Provide the (x, y) coordinate of the cell's center where the given text is located.  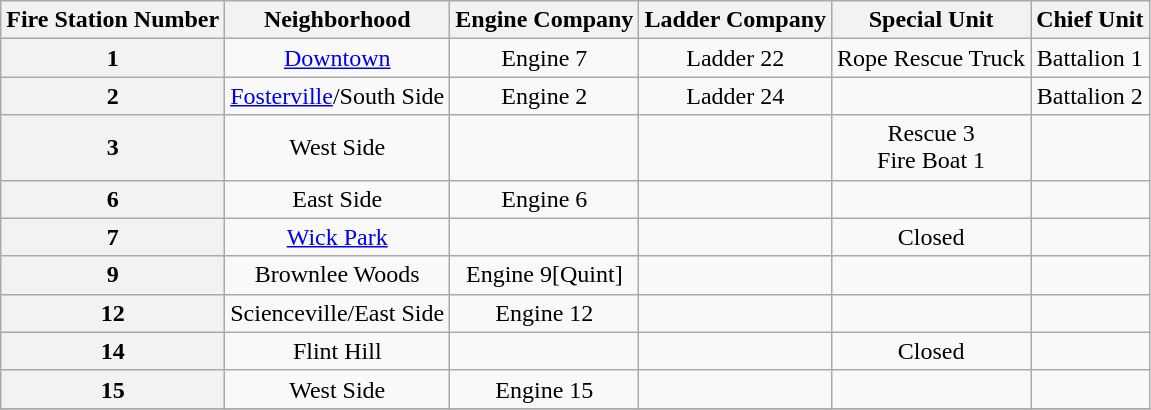
Brownlee Woods (338, 275)
Special Unit (932, 20)
Scienceville/East Side (338, 313)
Battalion 1 (1090, 58)
East Side (338, 199)
Ladder 22 (736, 58)
Engine 2 (544, 96)
Engine Company (544, 20)
Flint Hill (338, 351)
Engine 9[Quint] (544, 275)
Engine 12 (544, 313)
Fosterville/South Side (338, 96)
6 (113, 199)
12 (113, 313)
Chief Unit (1090, 20)
1 (113, 58)
Wick Park (338, 237)
7 (113, 237)
Rescue 3Fire Boat 1 (932, 148)
2 (113, 96)
Engine 15 (544, 389)
Ladder 24 (736, 96)
9 (113, 275)
Battalion 2 (1090, 96)
Neighborhood (338, 20)
Fire Station Number (113, 20)
3 (113, 148)
15 (113, 389)
Ladder Company (736, 20)
Rope Rescue Truck (932, 58)
14 (113, 351)
Engine 6 (544, 199)
Engine 7 (544, 58)
Downtown (338, 58)
